Locate the cell with the specified text and output its (X, Y) center coordinate. 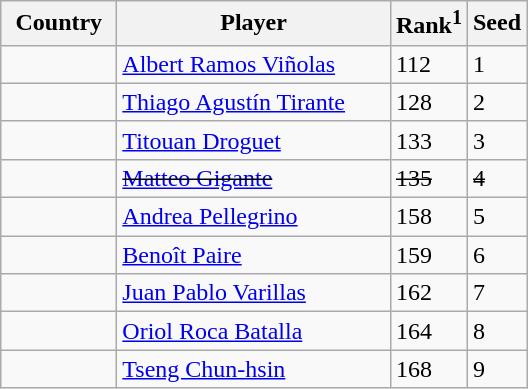
Tseng Chun-hsin (254, 369)
Rank1 (428, 24)
4 (496, 178)
6 (496, 255)
133 (428, 140)
168 (428, 369)
135 (428, 178)
Benoît Paire (254, 255)
2 (496, 102)
162 (428, 293)
112 (428, 64)
1 (496, 64)
159 (428, 255)
Juan Pablo Varillas (254, 293)
Seed (496, 24)
8 (496, 331)
158 (428, 217)
128 (428, 102)
7 (496, 293)
Thiago Agustín Tirante (254, 102)
Albert Ramos Viñolas (254, 64)
Country (59, 24)
Andrea Pellegrino (254, 217)
3 (496, 140)
Oriol Roca Batalla (254, 331)
Player (254, 24)
5 (496, 217)
164 (428, 331)
Matteo Gigante (254, 178)
Titouan Droguet (254, 140)
9 (496, 369)
